Output the (x, y) coordinate of the center of the cell containing the given text.  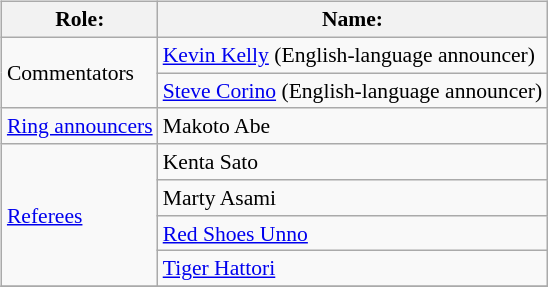
Name: (353, 20)
Marty Asami (353, 198)
Role: (80, 20)
Commentators (80, 72)
Steve Corino (English-language announcer) (353, 91)
Kenta Sato (353, 162)
Kevin Kelly (English-language announcer) (353, 55)
Ring announcers (80, 126)
Red Shoes Unno (353, 233)
Referees (80, 215)
Tiger Hattori (353, 269)
Makoto Abe (353, 126)
